Output the [X, Y] coordinate of the center of the cell containing the given text.  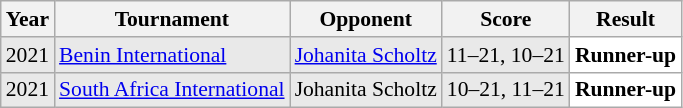
Benin International [172, 55]
11–21, 10–21 [506, 55]
Result [626, 19]
Score [506, 19]
Year [28, 19]
Opponent [366, 19]
Tournament [172, 19]
South Africa International [172, 90]
10–21, 11–21 [506, 90]
